Scan for the cell matching the given text and deliver its (x, y) coordinate at center. 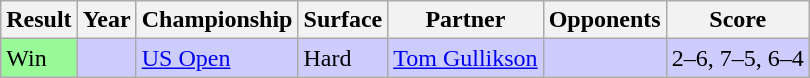
US Open (217, 58)
2–6, 7–5, 6–4 (738, 58)
Opponents (604, 20)
Surface (343, 20)
Partner (466, 20)
Year (106, 20)
Tom Gullikson (466, 58)
Score (738, 20)
Championship (217, 20)
Win (39, 58)
Hard (343, 58)
Result (39, 20)
